Detect which cell encompasses the target text, then output its (X, Y) center coordinate. 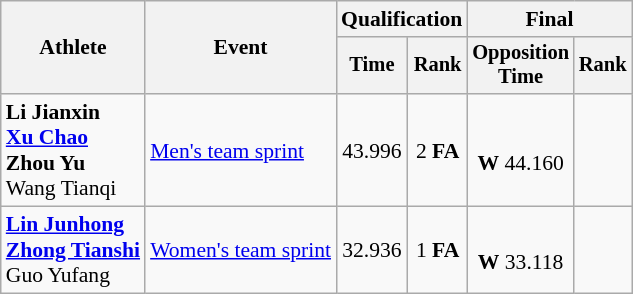
W 44.160 (520, 150)
32.936 (372, 250)
Lin JunhongZhong TianshiGuo Yufang (73, 250)
Men's team sprint (240, 150)
Time (372, 66)
W 33.118 (520, 250)
2 FA (438, 150)
Women's team sprint (240, 250)
43.996 (372, 150)
OppositionTime (520, 66)
Athlete (73, 48)
Li JianxinXu ChaoZhou YuWang Tianqi (73, 150)
Event (240, 48)
Qualification (402, 19)
Final (549, 19)
1 FA (438, 250)
